Return the (x, y) coordinate for the center point of the cell that contains the specified text.  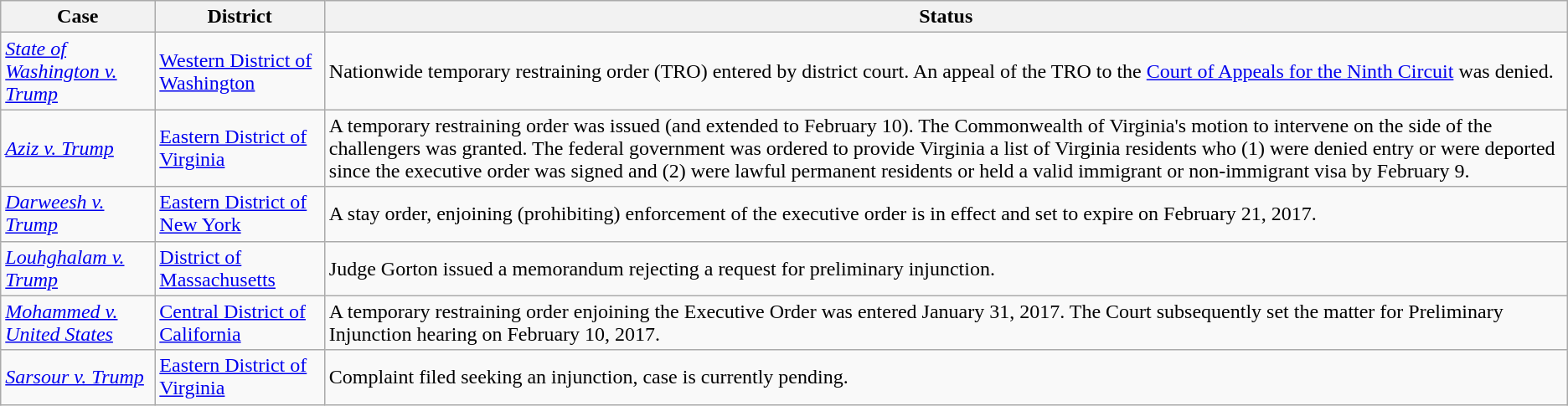
Central District of California (240, 323)
Sarsour v. Trump (78, 377)
Mohammed v. United States (78, 323)
Western District of Washington (240, 71)
Case (78, 17)
A stay order, enjoining (prohibiting) enforcement of the executive order is in effect and set to expire on February 21, 2017. (946, 214)
Louhghalam v. Trump (78, 268)
Darweesh v. Trump (78, 214)
District (240, 17)
District of Massachusetts (240, 268)
Status (946, 17)
State of Washington v. Trump (78, 71)
Eastern District of New York (240, 214)
Complaint filed seeking an injunction, case is currently pending. (946, 377)
Judge Gorton issued a memorandum rejecting a request for preliminary injunction. (946, 268)
Aziz v. Trump (78, 148)
